Extract the (x, y) coordinate from the center of the cell holding the provided text.  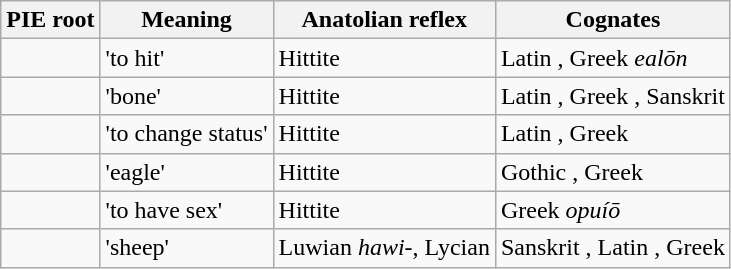
Anatolian reflex (384, 20)
Latin , Greek , Sanskrit (612, 96)
'sheep' (186, 248)
'bone' (186, 96)
Cognates (612, 20)
Luwian hawi-, Lycian (384, 248)
Greek opuíō (612, 210)
PIE root (50, 20)
'eagle' (186, 172)
'to change status' (186, 134)
Gothic , Greek (612, 172)
Meaning (186, 20)
'to have sex' (186, 210)
Latin , Greek ealōn (612, 58)
Latin , Greek (612, 134)
'to hit' (186, 58)
Sanskrit , Latin , Greek (612, 248)
